Extract the [X, Y] coordinate from the center of the cell holding the provided text.  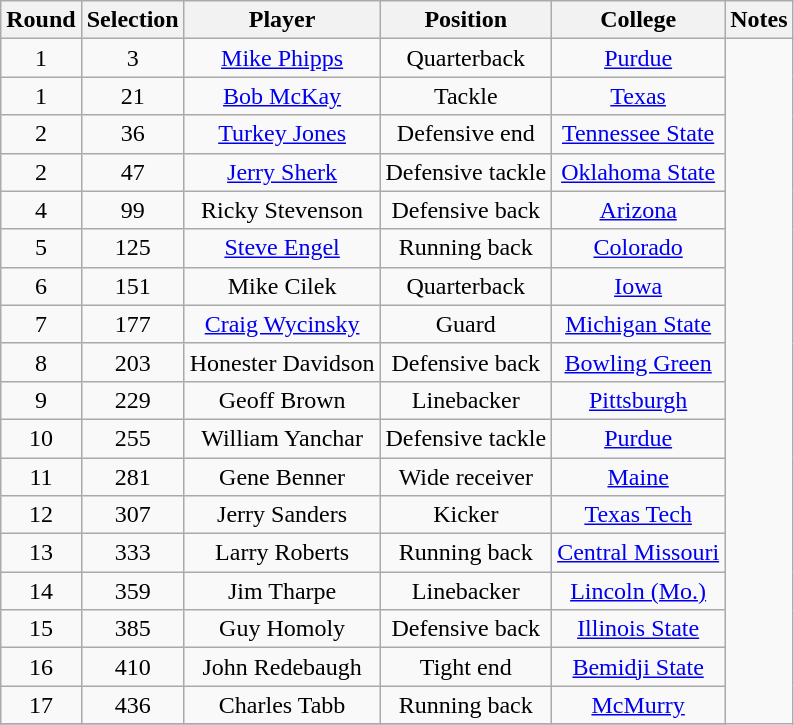
Craig Wycinsky [282, 324]
Jim Tharpe [282, 591]
10 [41, 438]
Larry Roberts [282, 553]
436 [132, 705]
McMurry [638, 705]
Iowa [638, 286]
255 [132, 438]
Maine [638, 477]
151 [132, 286]
9 [41, 400]
Illinois State [638, 629]
14 [41, 591]
Mike Cilek [282, 286]
Tennessee State [638, 134]
Wide receiver [466, 477]
Michigan State [638, 324]
17 [41, 705]
Kicker [466, 515]
8 [41, 362]
Lincoln (Mo.) [638, 591]
385 [132, 629]
3 [132, 58]
13 [41, 553]
5 [41, 248]
Ricky Stevenson [282, 210]
William Yanchar [282, 438]
Colorado [638, 248]
Bemidji State [638, 667]
Central Missouri [638, 553]
11 [41, 477]
12 [41, 515]
7 [41, 324]
Player [282, 20]
Tight end [466, 667]
Position [466, 20]
Texas [638, 96]
4 [41, 210]
359 [132, 591]
6 [41, 286]
281 [132, 477]
47 [132, 172]
Turkey Jones [282, 134]
Defensive end [466, 134]
John Redebaugh [282, 667]
410 [132, 667]
Jerry Sherk [282, 172]
Notes [759, 20]
177 [132, 324]
21 [132, 96]
Steve Engel [282, 248]
Charles Tabb [282, 705]
Mike Phipps [282, 58]
125 [132, 248]
36 [132, 134]
Texas Tech [638, 515]
99 [132, 210]
College [638, 20]
Guy Homoly [282, 629]
Guard [466, 324]
Gene Benner [282, 477]
Bob McKay [282, 96]
Selection [132, 20]
Arizona [638, 210]
Bowling Green [638, 362]
307 [132, 515]
Geoff Brown [282, 400]
Round [41, 20]
15 [41, 629]
Tackle [466, 96]
16 [41, 667]
Jerry Sanders [282, 515]
203 [132, 362]
Honester Davidson [282, 362]
229 [132, 400]
Oklahoma State [638, 172]
333 [132, 553]
Pittsburgh [638, 400]
